For the text-containing cell, return its midpoint in [X, Y] coordinate format. 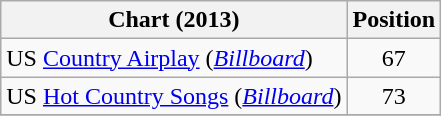
67 [394, 58]
Chart (2013) [174, 20]
Position [394, 20]
US Country Airplay (Billboard) [174, 58]
73 [394, 96]
US Hot Country Songs (Billboard) [174, 96]
